Extract the [x, y] coordinate from the center of the cell holding the provided text.  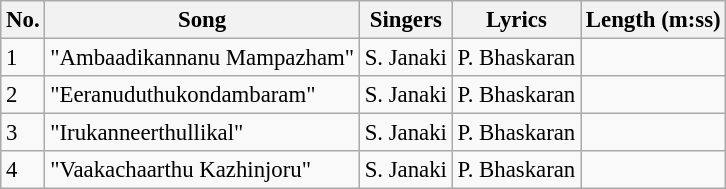
Lyrics [516, 20]
Singers [406, 20]
"Eeranuduthukondambaram" [202, 95]
"Irukanneerthullikal" [202, 133]
4 [23, 170]
Song [202, 20]
3 [23, 133]
No. [23, 20]
"Ambaadikannanu Mampazham" [202, 58]
Length (m:ss) [654, 20]
"Vaakachaarthu Kazhinjoru" [202, 170]
2 [23, 95]
1 [23, 58]
